Pinpoint the cell where the given text exists, returning its [X, Y] midpoint coordinate. 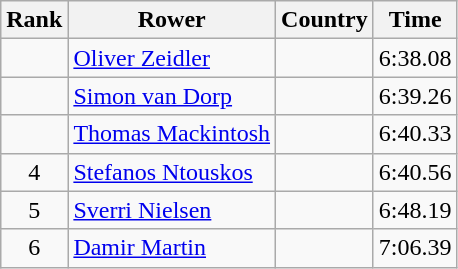
Oliver Zeidler [172, 58]
6:40.56 [415, 172]
6 [34, 248]
4 [34, 172]
Time [415, 20]
6:48.19 [415, 210]
6:40.33 [415, 134]
Damir Martin [172, 248]
Rower [172, 20]
7:06.39 [415, 248]
Sverri Nielsen [172, 210]
6:38.08 [415, 58]
Rank [34, 20]
5 [34, 210]
Simon van Dorp [172, 96]
6:39.26 [415, 96]
Thomas Mackintosh [172, 134]
Stefanos Ntouskos [172, 172]
Country [325, 20]
